Locate the cell with the specified text and output its [x, y] center coordinate. 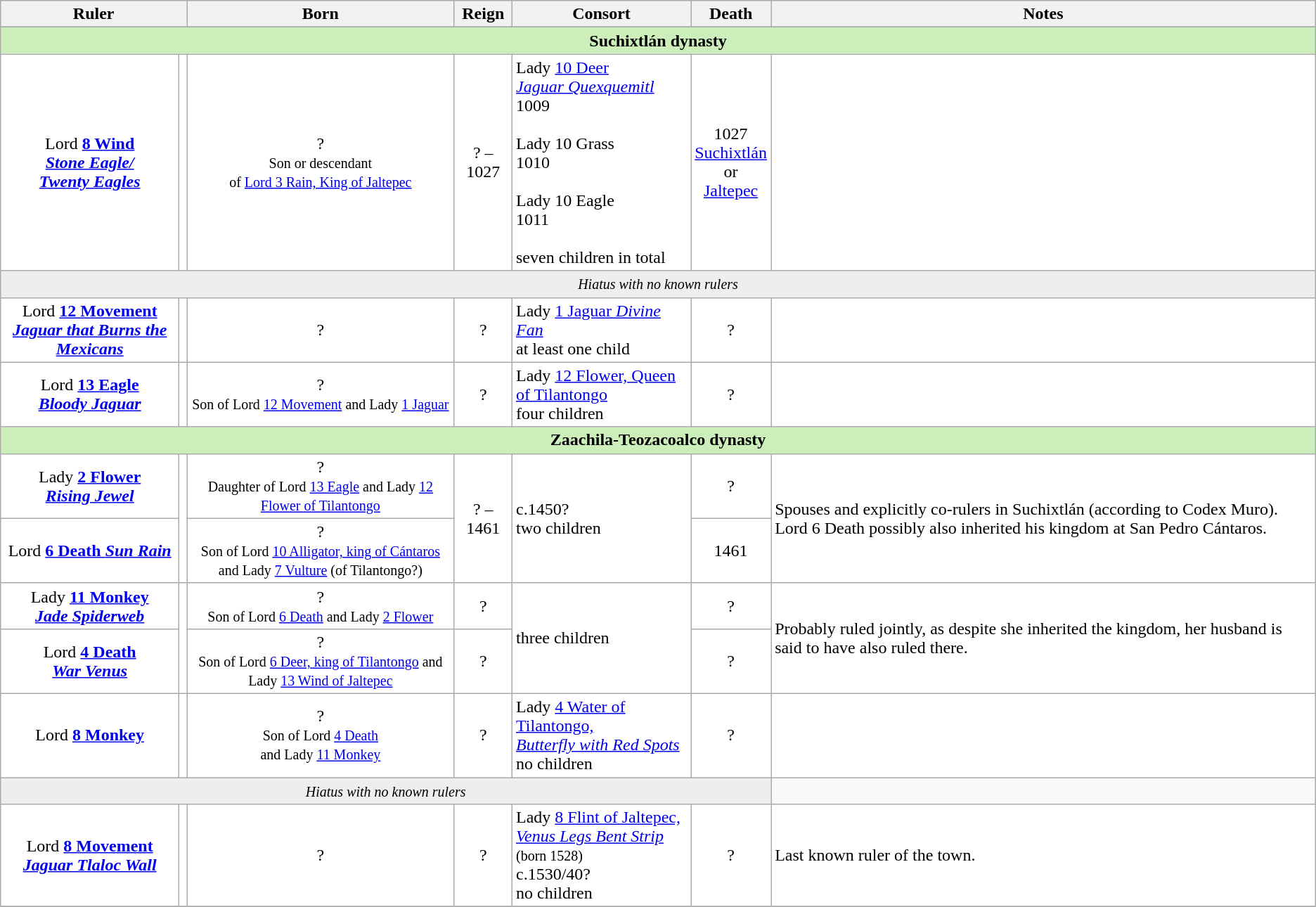
Suchixtlán dynasty [658, 41]
Lady 8 Flint of Jaltepec,Venus Legs Bent Strip(born 1528)c.1530/40?no children [601, 856]
Born [321, 14]
Lord 8 WindStone Eagle/Twenty Eagles [90, 162]
Lord 6 Death Sun Rain [90, 551]
?Son of Lord 12 Movement and Lady 1 Jaguar [321, 394]
?Son of Lord 6 Death and Lady 2 Flower [321, 606]
Lady 1 Jaguar Divine Fanat least one child [601, 330]
?Daughter of Lord 13 Eagle and Lady 12 Flower of Tilantongo [321, 486]
Notes [1043, 14]
Zaachila-Teozacoalco dynasty [658, 440]
1461 [731, 551]
?Son of Lord 4 Deathand Lady 11 Monkey [321, 735]
Last known ruler of the town. [1043, 856]
Reign [483, 14]
Lady 11 MonkeyJade Spiderweb [90, 606]
Consort [601, 14]
Probably ruled jointly, as despite she inherited the kingdom, her husband is said to have also ruled there. [1043, 638]
Lord 13 EagleBloody Jaguar [90, 394]
1027Suchixtlánor Jaltepec [731, 162]
Lady 4 Water of Tilantongo,Butterfly with Red Spotsno children [601, 735]
Spouses and explicitly co-rulers in Suchixtlán (according to Codex Muro). Lord 6 Death possibly also inherited his kingdom at San Pedro Cántaros. [1043, 518]
Lady 10 DeerJaguar Quexquemitl1009Lady 10 Grass1010Lady 10 Eagle1011seven children in total [601, 162]
Lady 2 FlowerRising Jewel [90, 486]
Lord 8 Monkey [90, 735]
Lord 4 DeathWar Venus [90, 661]
Death [731, 14]
Lady 12 Flower, Queen of Tilantongofour children [601, 394]
three children [601, 638]
?Son or descendantof Lord 3 Rain, King of Jaltepec [321, 162]
Ruler [94, 14]
Lord 8 Movement Jaguar Tlaloc Wall [90, 856]
? – 1027 [483, 162]
c.1450?two children [601, 518]
Lord 12 MovementJaguar that Burns the Mexicans [90, 330]
?Son of Lord 6 Deer, king of Tilantongo and Lady 13 Wind of Jaltepec [321, 661]
? – 1461 [483, 518]
?Son of Lord 10 Alligator, king of Cántaros and Lady 7 Vulture (of Tilantongo?) [321, 551]
